Extract the [x, y] coordinate from the center of the cell holding the provided text.  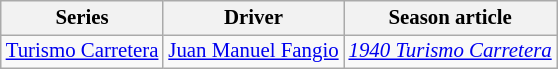
Series [82, 18]
Juan Manuel Fangio [253, 51]
1940 Turismo Carretera [450, 51]
Turismo Carretera [82, 51]
Season article [450, 18]
Driver [253, 18]
